Provide the [X, Y] coordinate of the cell's center where the given text is located.  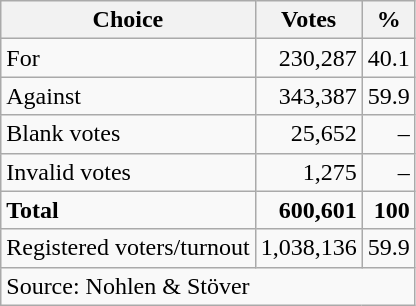
343,387 [308, 96]
Source: Nohlen & Stöver [208, 286]
Registered voters/turnout [128, 248]
Total [128, 210]
Blank votes [128, 134]
1,038,136 [308, 248]
Votes [308, 20]
% [388, 20]
1,275 [308, 172]
40.1 [388, 58]
For [128, 58]
25,652 [308, 134]
Against [128, 96]
100 [388, 210]
600,601 [308, 210]
Invalid votes [128, 172]
230,287 [308, 58]
Choice [128, 20]
